Determine the [x, y] coordinate at the center of the cell enclosing the given text.  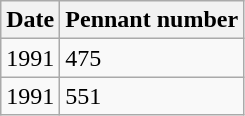
Date [30, 20]
475 [152, 58]
551 [152, 96]
Pennant number [152, 20]
